Identify which cell holds the provided text, then report its [X, Y] central coordinate. 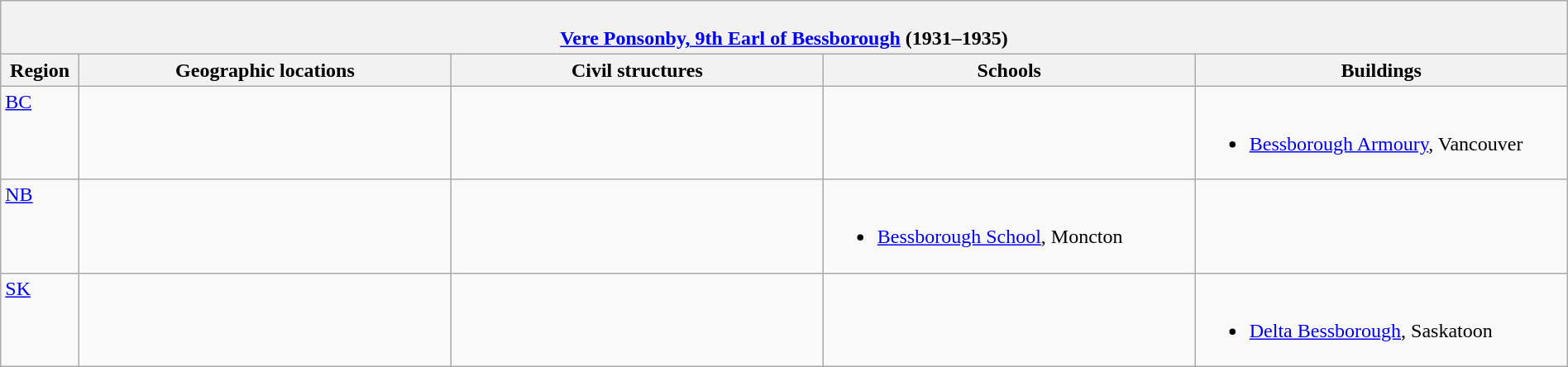
Geographic locations [265, 70]
BC [40, 132]
Schools [1009, 70]
NB [40, 226]
SK [40, 319]
Vere Ponsonby, 9th Earl of Bessborough (1931–1935) [784, 28]
Bessborough Armoury, Vancouver [1381, 132]
Civil structures [637, 70]
Buildings [1381, 70]
Delta Bessborough, Saskatoon [1381, 319]
Bessborough School, Moncton [1009, 226]
Region [40, 70]
